Extract the (X, Y) coordinate from the center of the cell holding the provided text.  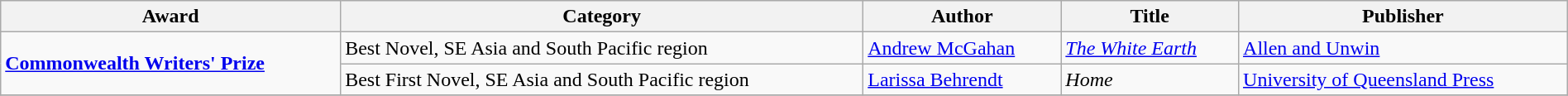
Andrew McGahan (963, 48)
Best First Novel, SE Asia and South Pacific region (602, 79)
Publisher (1403, 17)
Author (963, 17)
Best Novel, SE Asia and South Pacific region (602, 48)
Award (170, 17)
Title (1150, 17)
Commonwealth Writers' Prize (170, 64)
Home (1150, 79)
Allen and Unwin (1403, 48)
University of Queensland Press (1403, 79)
Larissa Behrendt (963, 79)
The White Earth (1150, 48)
Category (602, 17)
